Capture the cell that displays the provided text and extract its [X, Y] central coordinate. 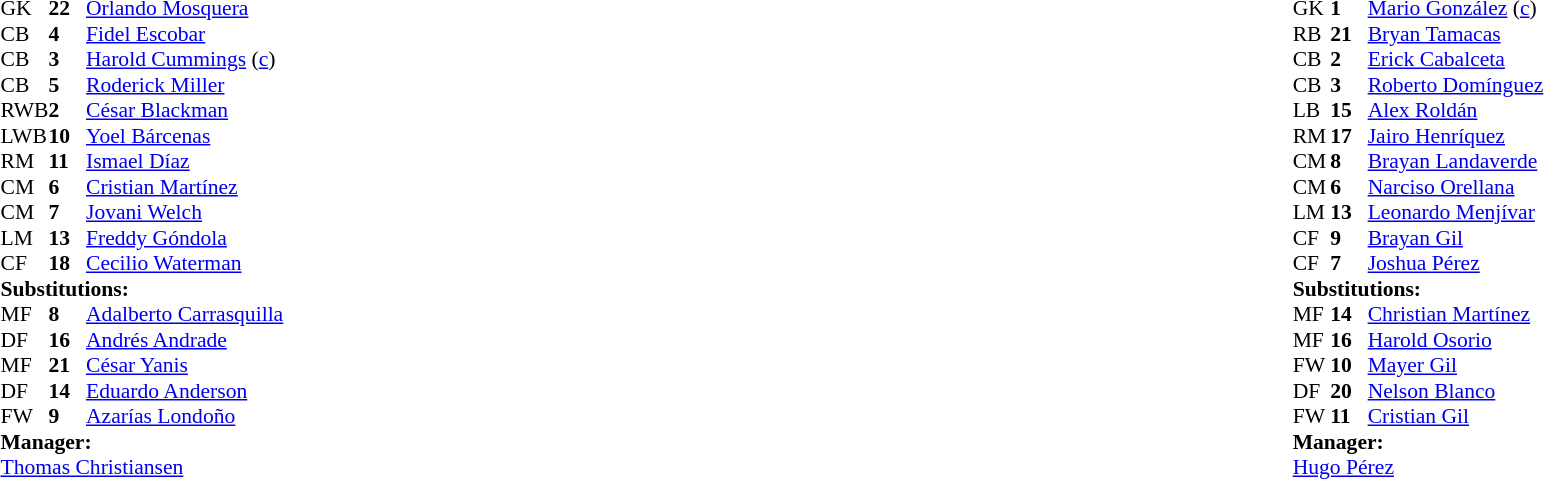
LWB [24, 136]
Jairo Henríquez [1456, 136]
Alex Roldán [1456, 111]
Jovani Welch [184, 213]
Narciso Orellana [1456, 187]
Cecilio Waterman [184, 263]
17 [1349, 136]
Eduardo Anderson [184, 391]
Harold Cummings (c) [184, 59]
5 [67, 85]
Ismael Díaz [184, 161]
Erick Cabalceta [1456, 59]
Andrés Andrade [184, 340]
LB [1312, 111]
Roberto Domínguez [1456, 85]
Yoel Bárcenas [184, 136]
Christian Martínez [1456, 315]
Joshua Pérez [1456, 263]
RWB [24, 111]
Mayer Gil [1456, 365]
Cristian Martínez [184, 187]
César Blackman [184, 111]
15 [1349, 111]
RB [1312, 34]
Adalberto Carrasquilla [184, 315]
4 [67, 34]
Brayan Landaverde [1456, 161]
Harold Osorio [1456, 340]
Fidel Escobar [184, 34]
César Yanis [184, 365]
Leonardo Menjívar [1456, 213]
18 [67, 263]
Brayan Gil [1456, 238]
Bryan Tamacas [1456, 34]
20 [1349, 391]
Roderick Miller [184, 85]
Freddy Góndola [184, 238]
Nelson Blanco [1456, 391]
Cristian Gil [1456, 417]
Azarías Londoño [184, 417]
